Locate the cell with the specified text and output its (X, Y) center coordinate. 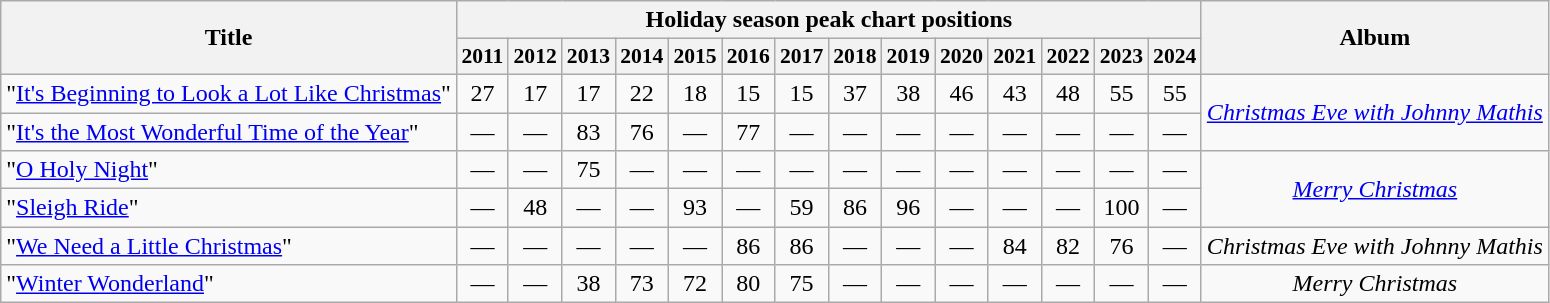
93 (694, 208)
80 (748, 284)
2023 (1122, 57)
27 (482, 93)
Album (1374, 38)
2024 (1174, 57)
77 (748, 131)
2021 (1014, 57)
2015 (694, 57)
2012 (534, 57)
Holiday season peak chart positions (828, 20)
2017 (802, 57)
37 (854, 93)
2014 (642, 57)
43 (1014, 93)
2016 (748, 57)
"We Need a Little Christmas" (229, 246)
"It's the Most Wonderful Time of the Year" (229, 131)
73 (642, 284)
"Sleigh Ride" (229, 208)
"Winter Wonderland" (229, 284)
59 (802, 208)
22 (642, 93)
46 (962, 93)
2019 (908, 57)
83 (588, 131)
2011 (482, 57)
96 (908, 208)
2022 (1068, 57)
100 (1122, 208)
84 (1014, 246)
2013 (588, 57)
72 (694, 284)
18 (694, 93)
"It's Beginning to Look a Lot Like Christmas" (229, 93)
2018 (854, 57)
2020 (962, 57)
Title (229, 38)
82 (1068, 246)
"O Holy Night" (229, 170)
